Locate the cell with the specified text and output its (X, Y) center coordinate. 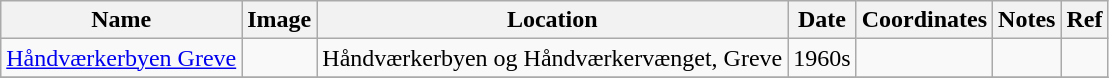
1960s (822, 58)
Image (280, 20)
Håndværkerbyen og Håndværkervænget, Greve (552, 58)
Name (122, 20)
Notes (1027, 20)
Håndværkerbyen Greve (122, 58)
Location (552, 20)
Date (822, 20)
Coordinates (924, 20)
Ref (1084, 20)
